Detect which cell encompasses the target text, then output its (X, Y) center coordinate. 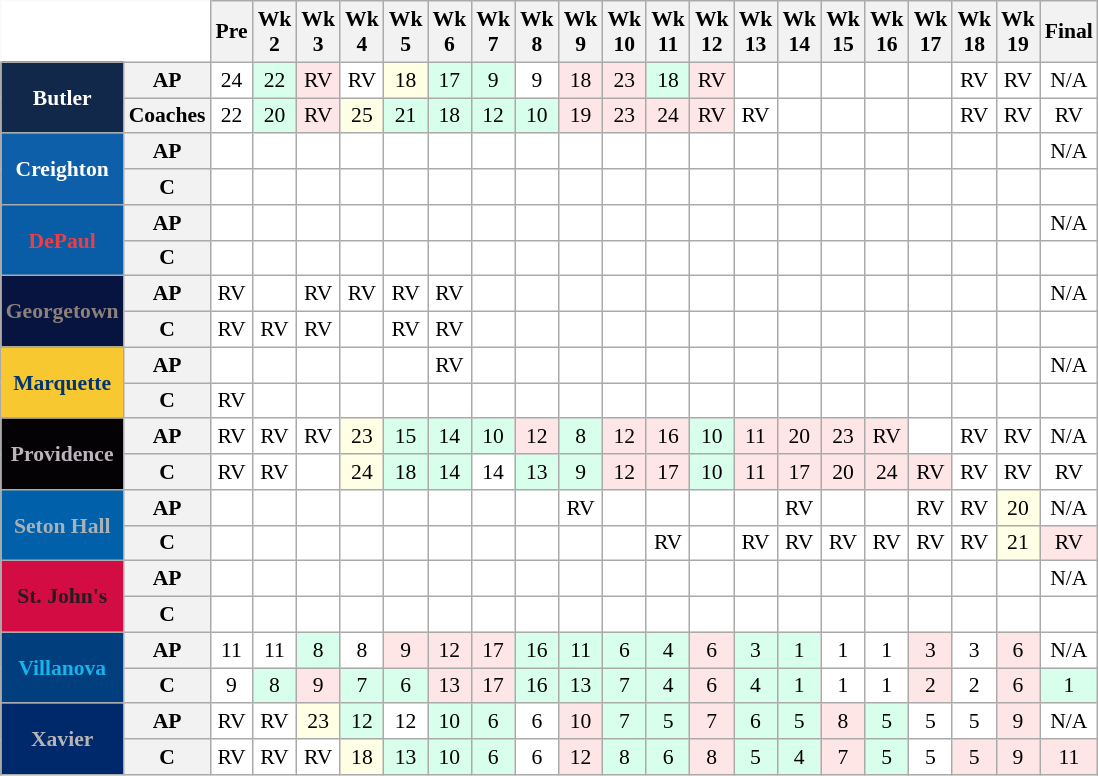
Xavier (62, 740)
Marquette (62, 382)
Seton Hall (62, 526)
Wk15 (843, 32)
Georgetown (62, 312)
Wk16 (887, 32)
Wk9 (581, 32)
Wk7 (493, 32)
Providence (62, 454)
Wk13 (756, 32)
Wk10 (624, 32)
Wk17 (931, 32)
15 (406, 437)
25 (362, 116)
Wk6 (450, 32)
19 (581, 116)
Wk3 (318, 32)
Wk2 (275, 32)
Creighton (62, 170)
St. John's (62, 596)
Butler (62, 98)
Wk5 (406, 32)
Final (1069, 32)
Wk8 (537, 32)
Coaches (168, 116)
Wk14 (799, 32)
Wk12 (712, 32)
Wk18 (974, 32)
Wk4 (362, 32)
Wk19 (1018, 32)
Wk11 (668, 32)
DePaul (62, 240)
Pre (231, 32)
Villanova (62, 668)
